Determine the [x, y] coordinate at the center of the cell enclosing the given text.  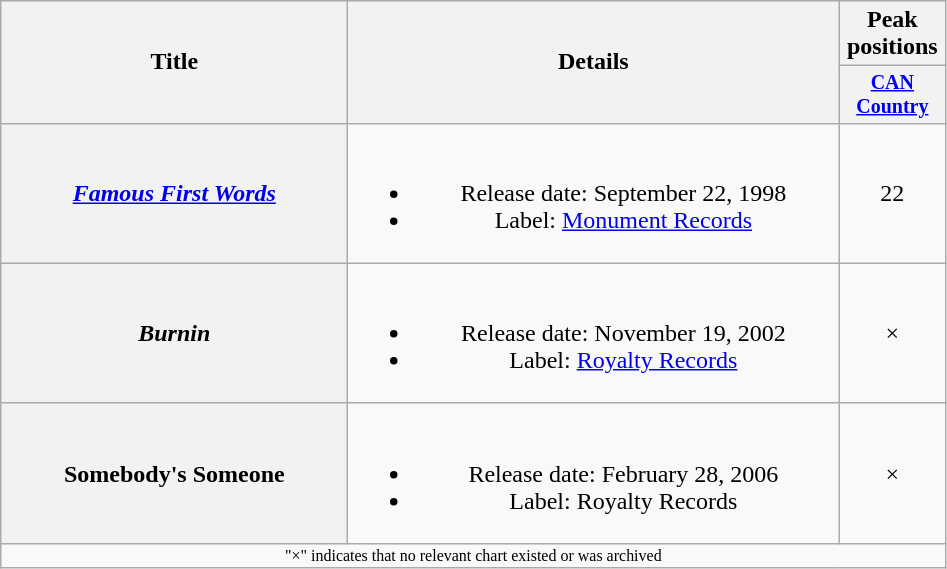
Peak positions [892, 34]
CAN Country [892, 94]
Burnin [174, 333]
Release date: November 19, 2002Label: Royalty Records [594, 333]
Release date: September 22, 1998Label: Monument Records [594, 193]
Title [174, 62]
Somebody's Someone [174, 473]
Famous First Words [174, 193]
Details [594, 62]
22 [892, 193]
"×" indicates that no relevant chart existed or was archived [474, 555]
Release date: February 28, 2006Label: Royalty Records [594, 473]
